Identify which cell holds the provided text, then report its [x, y] central coordinate. 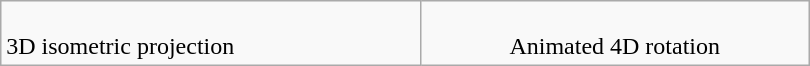
Animated 4D rotation [614, 34]
3D isometric projection [210, 34]
